Return [x, y] of the center of cell containing provided text 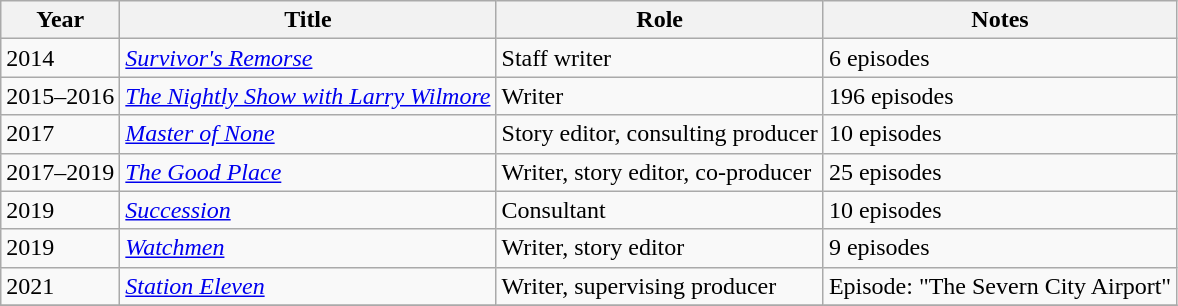
Station Eleven [308, 286]
6 episodes [1000, 58]
196 episodes [1000, 96]
2021 [60, 286]
Episode: "The Severn City Airport" [1000, 286]
The Good Place [308, 172]
Notes [1000, 20]
Watchmen [308, 248]
Succession [308, 210]
Survivor's Remorse [308, 58]
2014 [60, 58]
9 episodes [1000, 248]
Staff writer [660, 58]
The Nightly Show with Larry Wilmore [308, 96]
Consultant [660, 210]
Writer, supervising producer [660, 286]
Writer [660, 96]
Title [308, 20]
Writer, story editor [660, 248]
Writer, story editor, co-producer [660, 172]
Story editor, consulting producer [660, 134]
Year [60, 20]
2017 [60, 134]
2015–2016 [60, 96]
Master of None [308, 134]
25 episodes [1000, 172]
Role [660, 20]
2017–2019 [60, 172]
